Scan for the cell matching the given text and deliver its (X, Y) coordinate at center. 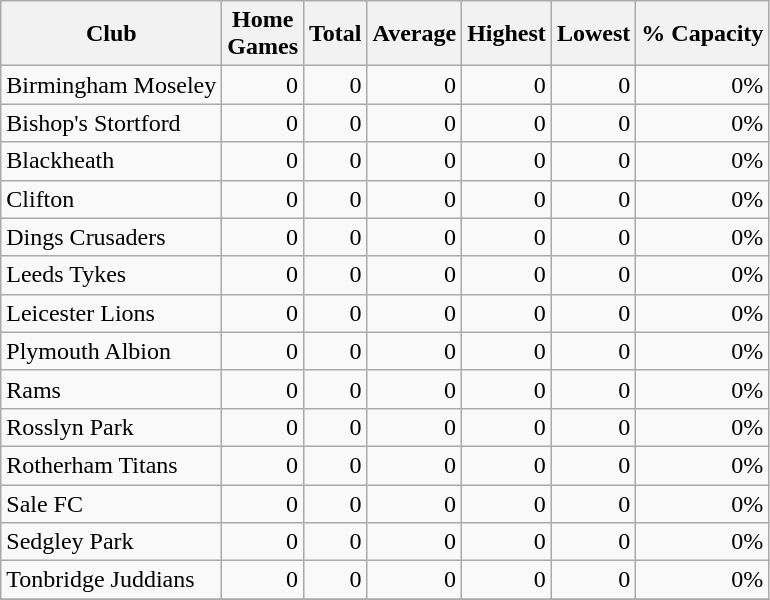
Dings Crusaders (112, 237)
Clifton (112, 199)
Leicester Lions (112, 313)
Lowest (593, 34)
Plymouth Albion (112, 351)
Bishop's Stortford (112, 123)
HomeGames (263, 34)
Rams (112, 389)
Total (336, 34)
Club (112, 34)
Rotherham Titans (112, 465)
Birmingham Moseley (112, 85)
Average (414, 34)
Sale FC (112, 503)
Highest (507, 34)
Blackheath (112, 161)
Sedgley Park (112, 542)
% Capacity (702, 34)
Leeds Tykes (112, 275)
Rosslyn Park (112, 427)
Tonbridge Juddians (112, 580)
